For the text-containing cell, return its midpoint in (x, y) coordinate format. 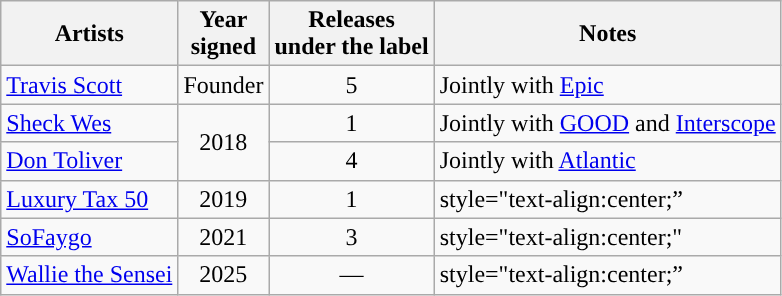
3 (352, 237)
Jointly with GOOD and Interscope (608, 123)
4 (352, 161)
Wallie the Sensei (90, 275)
Travis Scott (90, 85)
5 (352, 85)
Notes (608, 34)
2025 (224, 275)
Artists (90, 34)
Jointly with Atlantic (608, 161)
style="text-align:center;" (608, 237)
2018 (224, 142)
Luxury Tax 50 (90, 199)
Founder (224, 85)
SoFaygo (90, 237)
Yearsigned (224, 34)
Releasesunder the label (352, 34)
Don Toliver (90, 161)
2019 (224, 199)
2021 (224, 237)
Sheck Wes (90, 123)
Jointly with Epic (608, 85)
— (352, 275)
